Search for the cell housing the specified text and yield its (x, y) center coordinate. 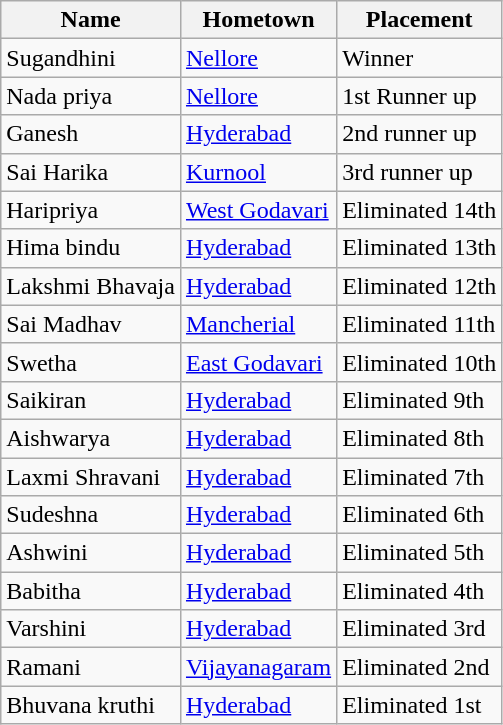
Aishwarya (91, 438)
Nada priya (91, 96)
Swetha (91, 362)
Saikiran (91, 400)
Vijayanagaram (258, 667)
Ganesh (91, 134)
Eliminated 8th (420, 438)
Babitha (91, 591)
Bhuvana kruthi (91, 705)
Kurnool (258, 172)
Eliminated 9th (420, 400)
Eliminated 2nd (420, 667)
Winner (420, 58)
East Godavari (258, 362)
3rd runner up (420, 172)
Hometown (258, 20)
Sai Harika (91, 172)
Eliminated 10th (420, 362)
2nd runner up (420, 134)
Eliminated 7th (420, 477)
Sudeshna (91, 515)
Mancherial (258, 324)
Haripriya (91, 210)
Sugandhini (91, 58)
Ashwini (91, 553)
Varshini (91, 629)
Placement (420, 20)
Eliminated 1st (420, 705)
Lakshmi Bhavaja (91, 286)
Laxmi Shravani (91, 477)
Eliminated 11th (420, 324)
Eliminated 5th (420, 553)
Eliminated 6th (420, 515)
Eliminated 12th (420, 286)
Eliminated 13th (420, 248)
Name (91, 20)
Eliminated 14th (420, 210)
Hima bindu (91, 248)
West Godavari (258, 210)
1st Runner up (420, 96)
Eliminated 3rd (420, 629)
Sai Madhav (91, 324)
Eliminated 4th (420, 591)
Ramani (91, 667)
